Output the (x, y) coordinate of the center of the cell containing the given text.  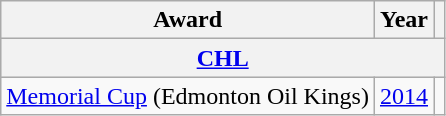
Year (404, 20)
2014 (404, 96)
CHL (223, 58)
Memorial Cup (Edmonton Oil Kings) (188, 96)
Award (188, 20)
